Scan for the cell matching the given text and deliver its (x, y) coordinate at center. 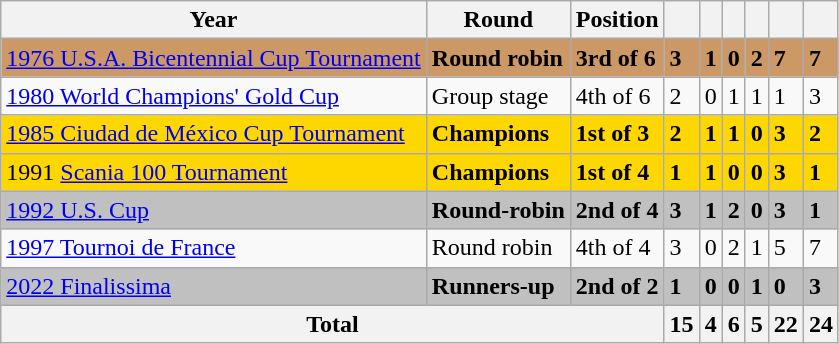
Year (214, 20)
15 (682, 324)
1991 Scania 100 Tournament (214, 172)
1997 Tournoi de France (214, 248)
1st of 4 (617, 172)
2nd of 4 (617, 210)
1st of 3 (617, 134)
2nd of 2 (617, 286)
3rd of 6 (617, 58)
6 (734, 324)
Round (498, 20)
1992 U.S. Cup (214, 210)
4 (710, 324)
Total (332, 324)
1980 World Champions' Gold Cup (214, 96)
22 (786, 324)
4th of 4 (617, 248)
1976 U.S.A. Bicentennial Cup Tournament (214, 58)
24 (820, 324)
Group stage (498, 96)
Round-robin (498, 210)
Position (617, 20)
Runners-up (498, 286)
2022 Finalissima (214, 286)
4th of 6 (617, 96)
1985 Ciudad de México Cup Tournament (214, 134)
